For the text-containing cell, return its midpoint in (x, y) coordinate format. 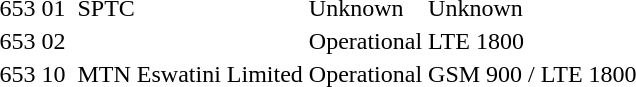
Operational (365, 41)
02 (54, 41)
